Identify which cell holds the provided text, then report its [x, y] central coordinate. 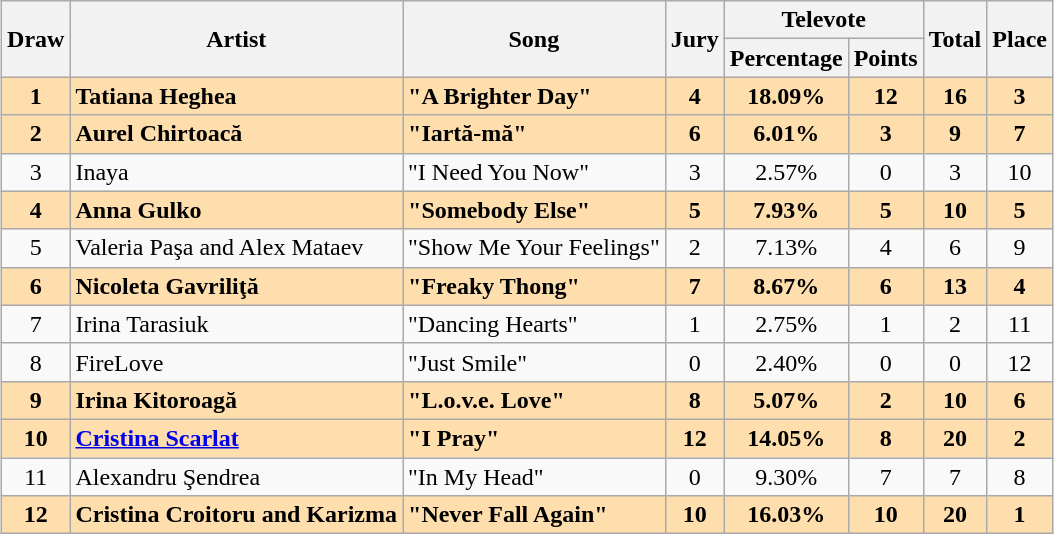
7.13% [786, 248]
Total [955, 39]
Draw [36, 39]
Artist [236, 39]
Aurel Chirtoacă [236, 134]
2.75% [786, 324]
6.01% [786, 134]
2.57% [786, 172]
FireLove [236, 362]
"Dancing Hearts" [534, 324]
Nicoleta Gavriliţă [236, 286]
"Iartă-mă" [534, 134]
Cristina Croitoru and Karizma [236, 515]
Inaya [236, 172]
16.03% [786, 515]
Valeria Paşa and Alex Mataev [236, 248]
7.93% [786, 210]
Televote [824, 20]
Points [886, 58]
14.05% [786, 438]
Alexandru Şendrea [236, 477]
Jury [694, 39]
Irina Tarasiuk [236, 324]
Tatiana Heghea [236, 96]
9.30% [786, 477]
"Freaky Thong" [534, 286]
Anna Gulko [236, 210]
Song [534, 39]
Place [1020, 39]
Cristina Scarlat [236, 438]
"Show Me Your Feelings" [534, 248]
"Never Fall Again" [534, 515]
Percentage [786, 58]
Irina Kitoroagă [236, 400]
"In My Head" [534, 477]
16 [955, 96]
"I Need You Now" [534, 172]
2.40% [786, 362]
13 [955, 286]
5.07% [786, 400]
"A Brighter Day" [534, 96]
"L.o.v.e. Love" [534, 400]
"Just Smile" [534, 362]
8.67% [786, 286]
18.09% [786, 96]
"I Pray" [534, 438]
"Somebody Else" [534, 210]
